Detect which cell encompasses the target text, then output its (X, Y) center coordinate. 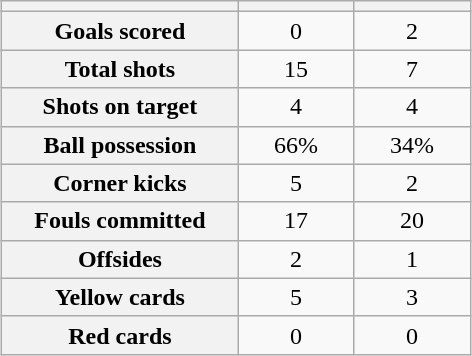
34% (412, 145)
7 (412, 69)
20 (412, 221)
Yellow cards (120, 297)
Shots on target (120, 107)
17 (296, 221)
15 (296, 69)
Offsides (120, 259)
Red cards (120, 335)
Ball possession (120, 145)
3 (412, 297)
66% (296, 145)
Corner kicks (120, 183)
Goals scored (120, 31)
Fouls committed (120, 221)
Total shots (120, 69)
1 (412, 259)
